Determine the [x, y] coordinate at the center of the cell enclosing the given text.  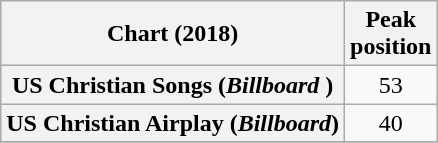
US Christian Airplay (Billboard) [173, 123]
40 [391, 123]
53 [391, 85]
Chart (2018) [173, 34]
Peakposition [391, 34]
US Christian Songs (Billboard ) [173, 85]
